Scan for the cell matching the given text and deliver its [x, y] coordinate at center. 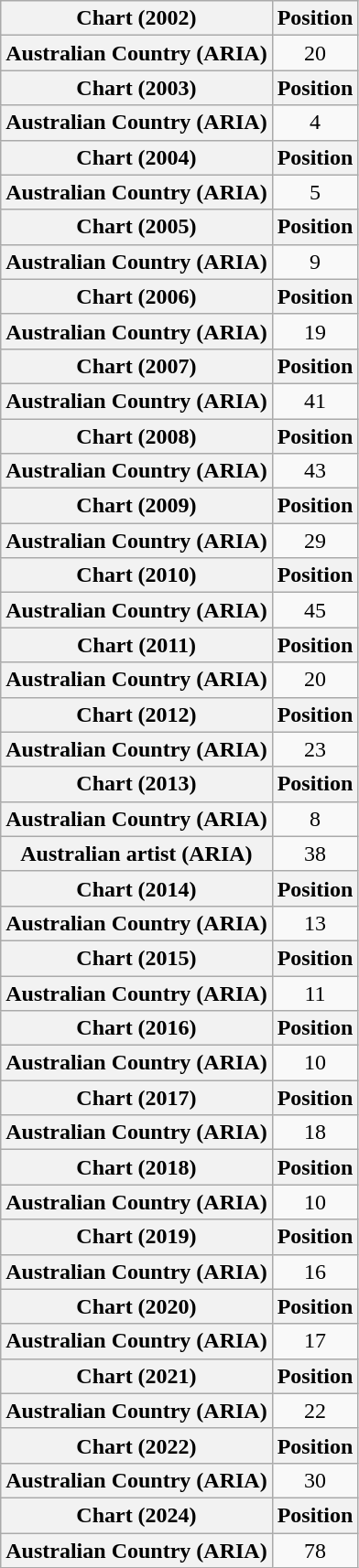
43 [315, 471]
Chart (2009) [136, 506]
Chart (2015) [136, 958]
Chart (2006) [136, 296]
Chart (2019) [136, 1237]
Chart (2005) [136, 227]
41 [315, 401]
Chart (2008) [136, 436]
Chart (2024) [136, 1515]
4 [315, 123]
16 [315, 1272]
Chart (2021) [136, 1376]
17 [315, 1341]
Chart (2010) [136, 575]
13 [315, 923]
29 [315, 541]
Chart (2013) [136, 784]
Chart (2007) [136, 366]
Chart (2002) [136, 18]
Chart (2014) [136, 888]
78 [315, 1551]
Chart (2003) [136, 88]
Chart (2018) [136, 1167]
8 [315, 819]
Chart (2017) [136, 1098]
Chart (2022) [136, 1445]
18 [315, 1133]
Chart (2004) [136, 157]
38 [315, 854]
5 [315, 192]
9 [315, 262]
22 [315, 1411]
23 [315, 749]
Chart (2012) [136, 714]
Chart (2011) [136, 645]
Chart (2016) [136, 1028]
Australian artist (ARIA) [136, 854]
30 [315, 1480]
19 [315, 331]
11 [315, 993]
Chart (2020) [136, 1306]
45 [315, 610]
